Provide the [x, y] coordinate of the cell's center where the given text is located.  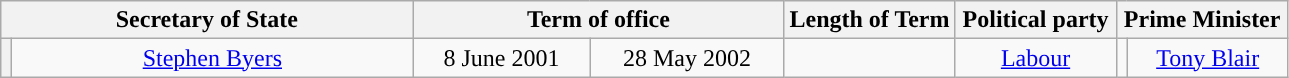
Tony Blair [1208, 58]
Prime Minister [1202, 20]
28 May 2002 [687, 58]
Length of Term [870, 20]
Secretary of State [207, 20]
Term of office [598, 20]
Political party [1036, 20]
8 June 2001 [502, 58]
Stephen Byers [212, 58]
Labour [1036, 58]
